Identify which cell holds the provided text, then report its [X, Y] central coordinate. 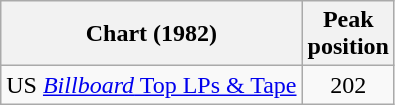
Chart (1982) [152, 34]
202 [348, 85]
Peakposition [348, 34]
US Billboard Top LPs & Tape [152, 85]
